Detect which cell encompasses the target text, then output its [x, y] center coordinate. 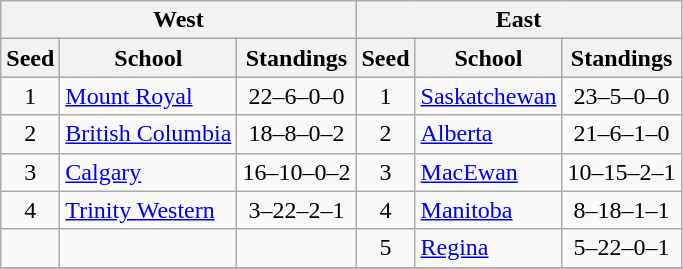
MacEwan [488, 172]
Mount Royal [148, 96]
Saskatchewan [488, 96]
Trinity Western [148, 210]
10–15–2–1 [622, 172]
East [518, 20]
5 [386, 248]
Manitoba [488, 210]
5–22–0–1 [622, 248]
British Columbia [148, 134]
3–22–2–1 [296, 210]
23–5–0–0 [622, 96]
West [178, 20]
Alberta [488, 134]
Regina [488, 248]
22–6–0–0 [296, 96]
8–18–1–1 [622, 210]
16–10–0–2 [296, 172]
Calgary [148, 172]
21–6–1–0 [622, 134]
18–8–0–2 [296, 134]
